For the text-containing cell, return its midpoint in [X, Y] coordinate format. 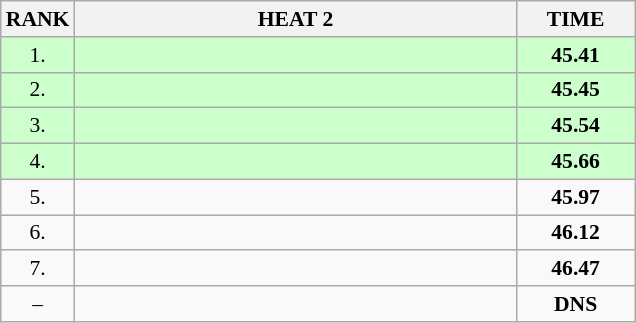
5. [38, 197]
7. [38, 269]
RANK [38, 19]
– [38, 304]
DNS [576, 304]
45.97 [576, 197]
46.12 [576, 233]
45.41 [576, 55]
45.66 [576, 162]
HEAT 2 [295, 19]
2. [38, 90]
45.54 [576, 126]
45.45 [576, 90]
46.47 [576, 269]
4. [38, 162]
6. [38, 233]
1. [38, 55]
TIME [576, 19]
3. [38, 126]
